From the cell containing the given text, extract its center point as (X, Y) coordinate. 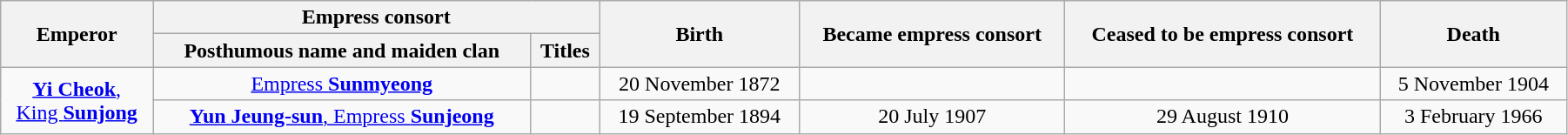
Death (1473, 34)
Titles (566, 51)
29 August 1910 (1223, 117)
20 November 1872 (700, 84)
Empress consort (376, 17)
Yi Cheok,King Sunjong (77, 100)
20 July 1907 (933, 117)
Ceased to be empress consort (1223, 34)
Birth (700, 34)
5 November 1904 (1473, 84)
Empress Sunmyeong (342, 84)
Yun Jeung-sun, Empress Sunjeong (342, 117)
19 September 1894 (700, 117)
Became empress consort (933, 34)
Posthumous name and maiden clan (342, 51)
Emperor (77, 34)
3 February 1966 (1473, 117)
